For the text-containing cell, return its midpoint in (x, y) coordinate format. 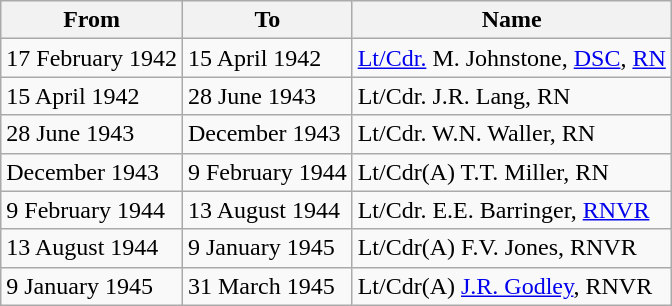
Lt/Cdr. W.N. Waller, RN (512, 134)
Lt/Cdr(A) T.T. Miller, RN (512, 172)
Name (512, 20)
Lt/Cdr. J.R. Lang, RN (512, 96)
31 March 1945 (267, 286)
17 February 1942 (92, 58)
Lt/Cdr. M. Johnstone, DSC, RN (512, 58)
Lt/Cdr(A) J.R. Godley, RNVR (512, 286)
Lt/Cdr. E.E. Barringer, RNVR (512, 210)
To (267, 20)
From (92, 20)
Lt/Cdr(A) F.V. Jones, RNVR (512, 248)
